Search for the cell housing the specified text and yield its [x, y] center coordinate. 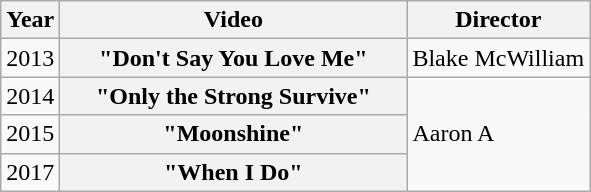
"Don't Say You Love Me" [234, 58]
2017 [30, 172]
2014 [30, 96]
"When I Do" [234, 172]
Video [234, 20]
"Moonshine" [234, 134]
2015 [30, 134]
Director [498, 20]
2013 [30, 58]
Aaron A [498, 134]
Year [30, 20]
"Only the Strong Survive" [234, 96]
Blake McWilliam [498, 58]
